Determine the (x, y) coordinate at the center of the cell enclosing the given text.  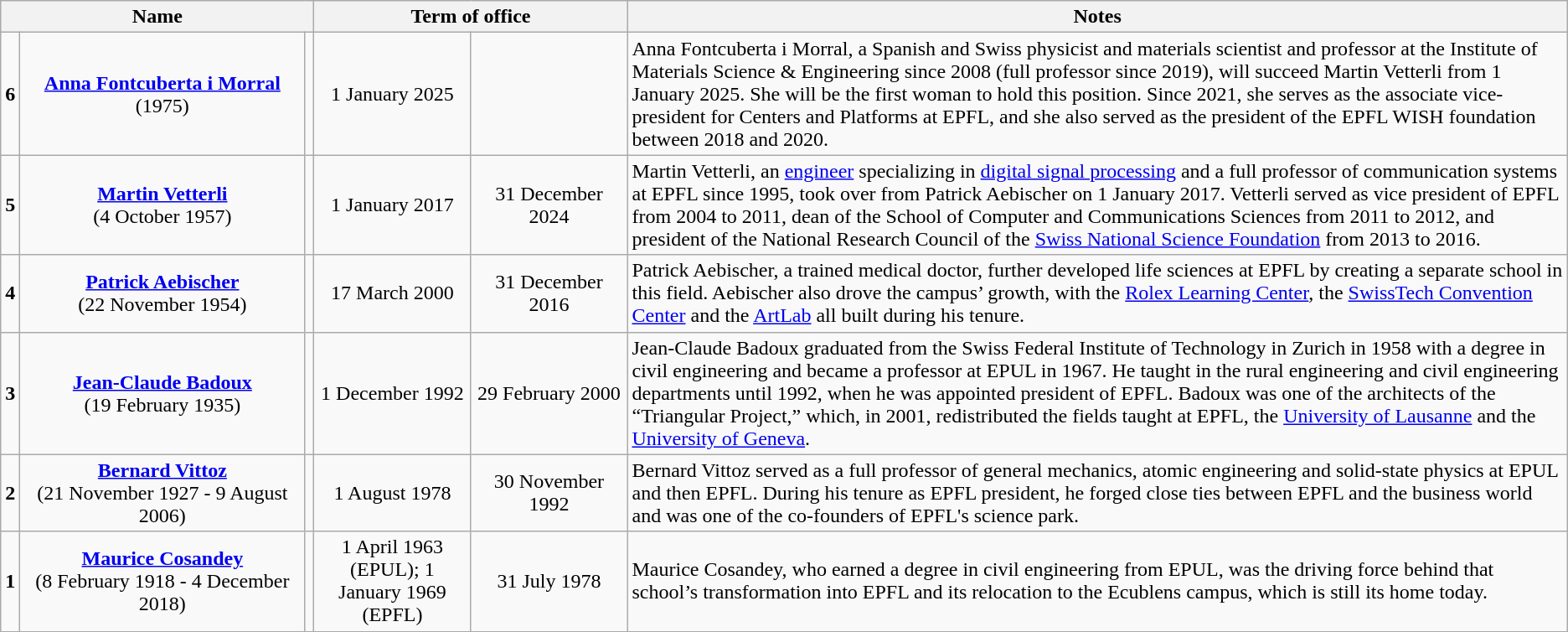
3 (10, 393)
1 December 1992 (392, 393)
31 December 2024 (549, 205)
1 April 1963 (EPUL); 1 January 1969 (EPFL) (392, 582)
Notes (1097, 17)
31 December 2016 (549, 293)
29 February 2000 (549, 393)
1 August 1978 (392, 493)
5 (10, 205)
1 January 2017 (392, 205)
Patrick Aebischer(22 November 1954) (162, 293)
Martin Vetterli(4 October 1957) (162, 205)
2 (10, 493)
Name (157, 17)
Anna Fontcuberta i Morral(1975) (162, 94)
1 January 2025 (392, 94)
1 (10, 582)
17 March 2000 (392, 293)
30 November 1992 (549, 493)
31 July 1978 (549, 582)
4 (10, 293)
Maurice Cosandey(8 February 1918 - 4 December 2018) (162, 582)
6 (10, 94)
Term of office (471, 17)
Jean-Claude Badoux(19 February 1935) (162, 393)
Bernard Vittoz(21 November 1927 - 9 August 2006) (162, 493)
